Capture the cell that displays the provided text and extract its (x, y) central coordinate. 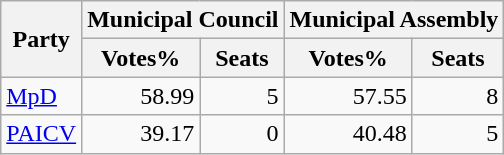
PAICV (42, 134)
8 (458, 96)
57.55 (348, 96)
39.17 (141, 134)
Municipal Assembly (394, 20)
Municipal Council (183, 20)
Party (42, 39)
0 (242, 134)
58.99 (141, 96)
40.48 (348, 134)
MpD (42, 96)
